Provide the (x, y) coordinate of the cell's center where the given text is located.  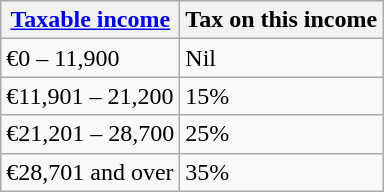
€28,701 and over (90, 172)
Nil (282, 58)
€11,901 – 21,200 (90, 96)
Taxable income (90, 20)
25% (282, 134)
15% (282, 96)
€21,201 – 28,700 (90, 134)
€0 – 11,900 (90, 58)
35% (282, 172)
Tax on this income (282, 20)
